Output the [x, y] coordinate of the center of the cell containing the given text.  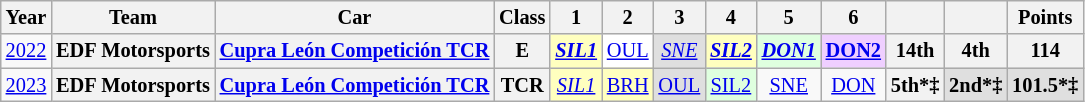
1 [576, 17]
4th [976, 51]
3 [680, 17]
6 [854, 17]
DON [854, 85]
5th*‡ [915, 85]
DON2 [854, 51]
5 [789, 17]
Car [354, 17]
Year [26, 17]
114 [1045, 51]
4 [731, 17]
TCR [522, 85]
BRH [628, 85]
2nd*‡ [976, 85]
Team [133, 17]
Class [522, 17]
2023 [26, 85]
2 [628, 17]
Points [1045, 17]
14th [915, 51]
101.5*‡ [1045, 85]
E [522, 51]
2022 [26, 51]
DON1 [789, 51]
